Pinpoint the cell where the given text exists, returning its [x, y] midpoint coordinate. 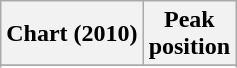
Chart (2010) [72, 34]
Peak position [189, 34]
